Scan for the cell matching the given text and deliver its (x, y) coordinate at center. 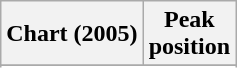
Peakposition (189, 34)
Chart (2005) (72, 34)
